Pinpoint the cell where the given text exists, returning its (x, y) midpoint coordinate. 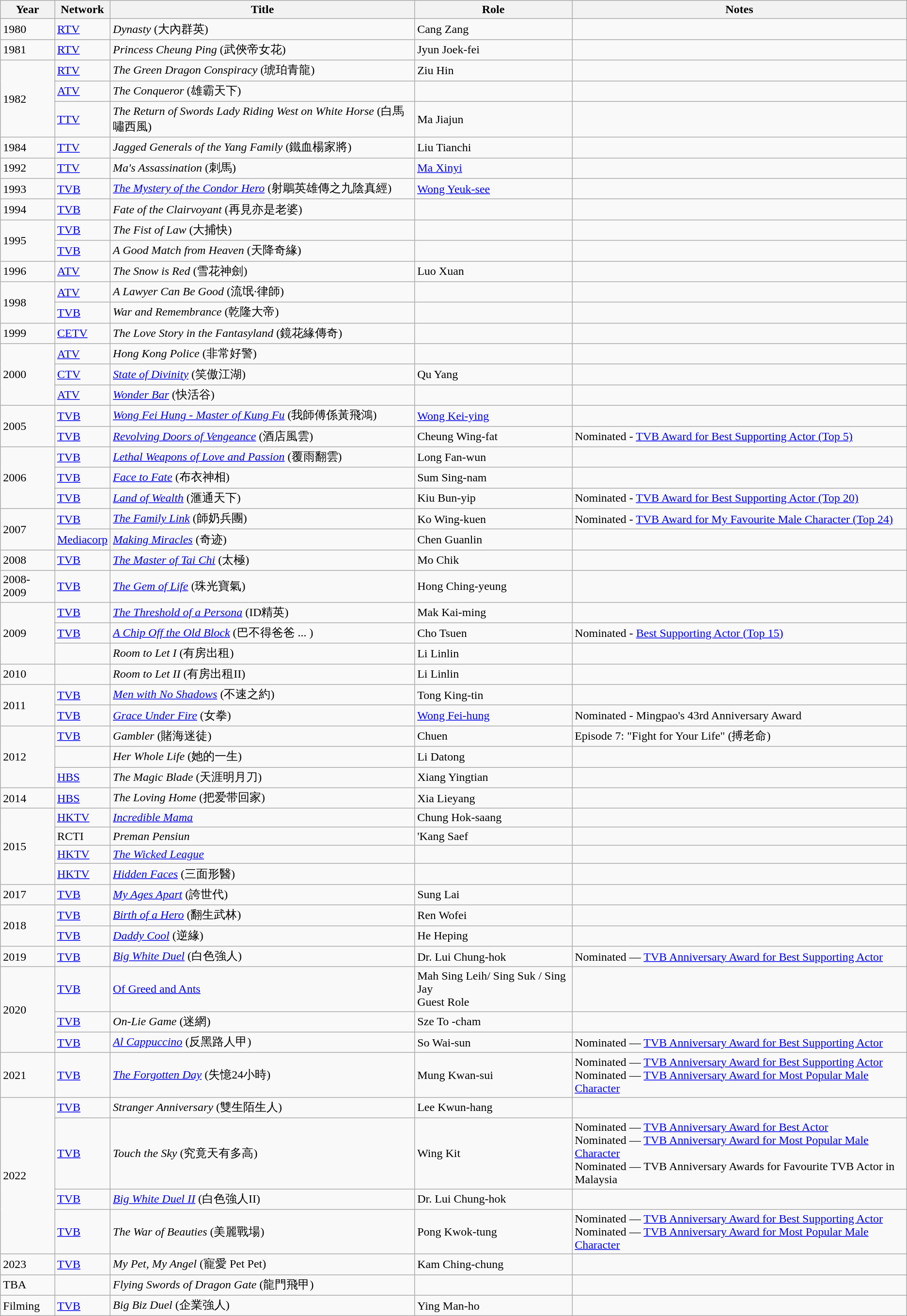
Pong Kwok-tung (493, 1232)
Qu Yang (493, 374)
Mo Chik (493, 560)
Hong Kong Police (非常好警) (263, 354)
1999 (28, 333)
Li Datong (493, 757)
1995 (28, 240)
Mediacorp (82, 540)
Mak Kai-ming (493, 613)
Room to Let II (有房出租II) (263, 675)
2008 (28, 560)
Ma's Assassination (刺馬) (263, 169)
The Snow is Red (雪花神劍) (263, 271)
Notes (739, 10)
My Ages Apart (誇世代) (263, 895)
2018 (28, 926)
Princess Cheung Ping (武俠帝女花) (263, 49)
A Lawyer Can Be Good (流氓·律師) (263, 292)
Flying Swords of Dragon Gate (龍門飛甲) (263, 1285)
Making Miracles (奇迹) (263, 540)
The Family Link (師奶兵團) (263, 519)
2020 (28, 1010)
Xiang Yingtian (493, 777)
On-Lie Game (迷網) (263, 1022)
Cho Tsuen (493, 633)
2014 (28, 798)
Cang Zang (493, 29)
RCTI (82, 836)
1982 (28, 99)
Sze To -cham (493, 1022)
Ma Jiajun (493, 119)
Of Greed and Ants (263, 989)
2000 (28, 375)
Ying Man-ho (493, 1306)
Grace Under Fire (女拳) (263, 715)
The Conqueror (雄霸天下) (263, 91)
Hong Ching-yeung (493, 587)
Wonder Bar (快活谷) (263, 396)
Sum Sing-nam (493, 478)
The War of Beauties (美麗戰場) (263, 1232)
The Magic Blade (天涯明月刀) (263, 777)
Big White Duel (白色強人) (263, 957)
1992 (28, 169)
A Good Match from Heaven (天降奇緣) (263, 251)
Nominated - Best Supporting Actor (Top 15) (739, 633)
The Return of Swords Lady Riding West on White Horse (白馬嘯西風) (263, 119)
TBA (28, 1285)
Men with No Shadows (不速之約) (263, 695)
1984 (28, 147)
Ren Wofei (493, 915)
Lethal Weapons of Love and Passion (覆雨翻雲) (263, 458)
My Pet, My Angel (寵愛 Pet Pet) (263, 1264)
Sung Lai (493, 895)
War and Remembrance (乾隆大帝) (263, 313)
Filming (28, 1306)
Nominated - TVB Award for My Favourite Male Character (Top 24) (739, 519)
2008-2009 (28, 587)
Nominated - TVB Award for Best Supporting Actor (Top 5) (739, 436)
The Green Dragon Conspiracy (琥珀青龍) (263, 71)
Big Biz Duel (企業強人) (263, 1306)
Big White Duel II (白色強人II) (263, 1199)
Stranger Anniversary (雙生陌生人) (263, 1108)
1996 (28, 271)
Chuen (493, 736)
Mung Kwan-sui (493, 1075)
Network (82, 10)
Ma Xinyi (493, 169)
Her Whole Life (她的一生) (263, 757)
CTV (82, 374)
He Heping (493, 936)
Luo Xuan (493, 271)
Chung Hok-saang (493, 818)
Gambler (賭海迷徒) (263, 736)
Room to Let I (有房出租) (263, 653)
2022 (28, 1176)
Revolving Doors of Vengeance (酒店風雲) (263, 436)
2021 (28, 1075)
Kam Ching-chung (493, 1264)
Liu Tianchi (493, 147)
The Master of Tai Chi (太極) (263, 560)
Wong Fei-hung (493, 715)
2017 (28, 895)
The Gem of Life (珠光寶氣) (263, 587)
Jagged Generals of the Yang Family (鐵血楊家將) (263, 147)
CETV (82, 333)
The Forgotten Day (失憶24小時) (263, 1075)
Lee Kwun-hang (493, 1108)
Hidden Faces (三面形醫) (263, 874)
Episode 7: "Fight for Your Life" (搏老命) (739, 736)
Mah Sing Leih/ Sing Suk / Sing JayGuest Role (493, 989)
2006 (28, 478)
Face to Fate (布衣神相) (263, 478)
Wong Fei Hung - Master of Kung Fu (我師傅係黃飛鴻) (263, 416)
2011 (28, 705)
2005 (28, 426)
Land of Wealth (滙通天下) (263, 498)
Ko Wing-kuen (493, 519)
The Threshold of a Persona (ID精英) (263, 613)
2009 (28, 633)
Dynasty (大內群英) (263, 29)
2010 (28, 675)
The Love Story in the Fantasyland (鏡花緣傳奇) (263, 333)
Touch the Sky (究竟天有多高) (263, 1153)
1994 (28, 209)
So Wai-sun (493, 1042)
Al Cappuccino (反黑路人甲) (263, 1042)
Nominated - Mingpao's 43rd Anniversary Award (739, 715)
1980 (28, 29)
Chen Guanlin (493, 540)
A Chip Off the Old Block (巴不得爸爸 ... ) (263, 633)
Cheung Wing-fat (493, 436)
2019 (28, 957)
'Kang Saef (493, 836)
The Fist of Law (大捕快) (263, 230)
Incredible Mama (263, 818)
Daddy Cool (逆緣) (263, 936)
2007 (28, 529)
Long Fan-wun (493, 458)
Fate of the Clairvoyant (再見亦是老婆) (263, 209)
1993 (28, 189)
Preman Pensiun (263, 836)
1998 (28, 302)
The Wicked League (263, 855)
Kiu Bun-yip (493, 498)
Title (263, 10)
Wing Kit (493, 1153)
Xia Lieyang (493, 798)
1981 (28, 49)
Wong Kei-ying (493, 416)
State of Divinity (笑傲江湖) (263, 374)
Year (28, 10)
Birth of a Hero (翻生武林) (263, 915)
Jyun Joek-fei (493, 49)
2023 (28, 1264)
Role (493, 10)
2012 (28, 757)
The Loving Home (把爱带回家) (263, 798)
2015 (28, 846)
The Mystery of the Condor Hero (射鵰英雄傳之九陰真經) (263, 189)
Ziu Hin (493, 71)
Wong Yeuk-see (493, 189)
Tong King-tin (493, 695)
Nominated - TVB Award for Best Supporting Actor (Top 20) (739, 498)
